Locate the cell with the specified text and output its (x, y) center coordinate. 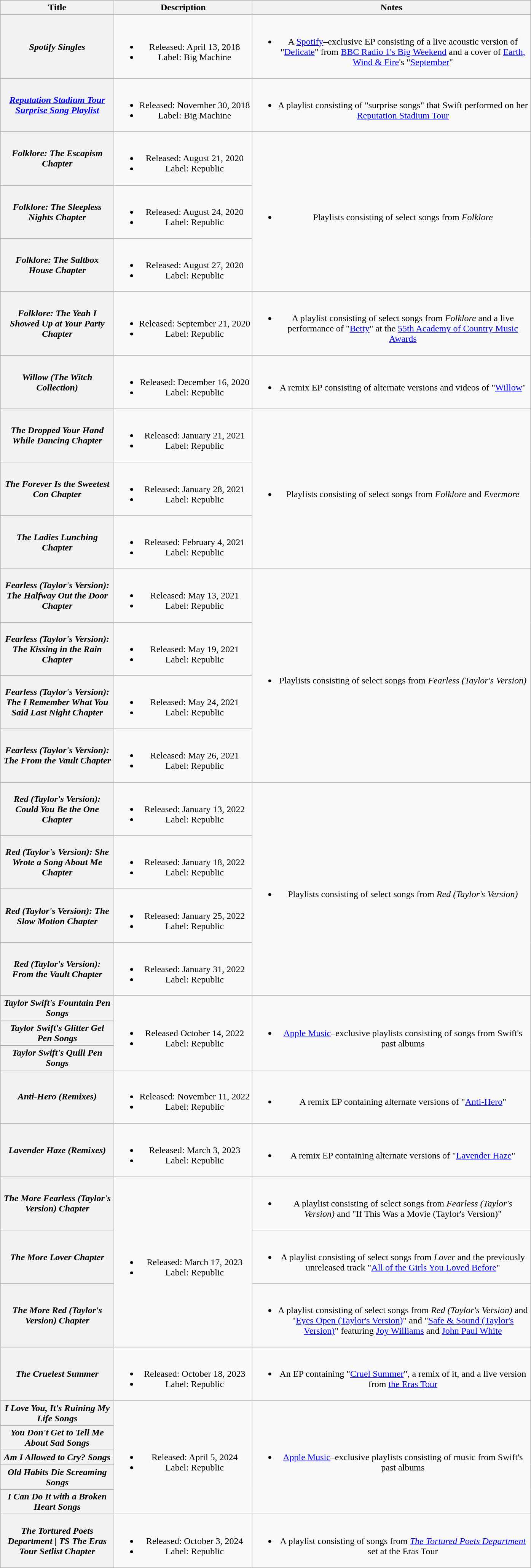
Released October 14, 2022Label: Republic (183, 1033)
Apple Music–exclusive playlists consisting of songs from Swift's past albums (391, 1033)
Released: March 17, 2023Label: Republic (183, 1262)
Anti-Hero (Remixes) (57, 1097)
Playlists consisting of select songs from Red (Taylor's Version) (391, 889)
The Forever Is the Sweetest Con Chapter (57, 489)
Lavender Haze (Remixes) (57, 1150)
Released: October 3, 2024Label: Republic (183, 1541)
The More Red (Taylor's Version) Chapter (57, 1315)
A playlist consisting of select songs from Lover and the previously unreleased track "All of the Girls You Loved Before" (391, 1257)
Playlists consisting of select songs from Fearless (Taylor's Version) (391, 675)
I Can Do It with a Broken Heart Songs (57, 1502)
Released: March 3, 2023Label: Republic (183, 1150)
Released: August 21, 2020Label: Republic (183, 158)
Released: May 13, 2021Label: Republic (183, 595)
Red (Taylor's Version): She Wrote a Song About Me Chapter (57, 862)
A playlist consisting of "surprise songs" that Swift performed on her Reputation Stadium Tour (391, 105)
A remix EP containing alternate versions of "Lavender Haze" (391, 1150)
Fearless (Taylor's Version): The Kissing in the Rain Chapter (57, 649)
Released: January 21, 2021Label: Republic (183, 435)
You Don't Get to Tell Me About Sad Songs (57, 1438)
Released: November 11, 2022Label: Republic (183, 1097)
Taylor Swift's Fountain Pen Songs (57, 1008)
Released: May 24, 2021Label: Republic (183, 702)
Red (Taylor's Version): From the Vault Chapter (57, 969)
Released: February 4, 2021Label: Republic (183, 542)
Released: January 31, 2022Label: Republic (183, 969)
Folklore: The Saltbox House Chapter (57, 265)
A playlist consisting of songs from The Tortured Poets Department set at the Eras Tour (391, 1541)
Released: January 18, 2022Label: Republic (183, 862)
Released: May 19, 2021Label: Republic (183, 649)
Playlists consisting of select songs from Folklore and Evermore (391, 489)
Released: April 13, 2018Label: Big Machine (183, 46)
Released: September 21, 2020Label: Republic (183, 324)
Reputation Stadium Tour Surprise Song Playlist (57, 105)
The Ladies Lunching Chapter (57, 542)
Released: August 24, 2020Label: Republic (183, 212)
A playlist consisting of select songs from Fearless (Taylor's Version) and "If This Was a Movie (Taylor's Version)" (391, 1203)
Released: April 5, 2024Label: Republic (183, 1457)
Description (183, 8)
Fearless (Taylor's Version): The Halfway Out the Door Chapter (57, 595)
Released: January 28, 2021Label: Republic (183, 489)
Spotify Singles (57, 46)
Red (Taylor's Version): The Slow Motion Chapter (57, 916)
Released: December 16, 2020Label: Republic (183, 382)
Released: August 27, 2020Label: Republic (183, 265)
Released: October 18, 2023Label: Republic (183, 1374)
Released: January 25, 2022Label: Republic (183, 916)
The Cruelest Summer (57, 1374)
Am I Allowed to Cry? Songs (57, 1458)
Folklore: The Yeah I Showed Up at Your Party Chapter (57, 324)
A playlist consisting of select songs from Folklore and a live performance of "Betty" at the 55th Academy of Country Music Awards (391, 324)
Playlists consisting of select songs from Folklore (391, 212)
Willow (The Witch Collection) (57, 382)
Red (Taylor's Version): Could You Be the One Chapter (57, 809)
Apple Music–exclusive playlists consisting of music from Swift's past albums (391, 1457)
Notes (391, 8)
Folklore: The Sleepless Nights Chapter (57, 212)
An EP containing "Cruel Summer", a remix of it, and a live version from the Eras Tour (391, 1374)
Released: November 30, 2018Label: Big Machine (183, 105)
Fearless (Taylor's Version): The I Remember What You Said Last Night Chapter (57, 702)
A remix EP containing alternate versions of "Anti-Hero" (391, 1097)
Taylor Swift's Glitter Gel Pen Songs (57, 1033)
Released: May 26, 2021Label: Republic (183, 756)
The More Fearless (Taylor's Version) Chapter (57, 1203)
Fearless (Taylor's Version): The From the Vault Chapter (57, 756)
I Love You, It's Ruining My Life Songs (57, 1413)
The Tortured Poets Department | TS The Eras Tour Setlist Chapter (57, 1541)
A remix EP consisting of alternate versions and videos of "Willow" (391, 382)
Title (57, 8)
The Dropped Your Hand While Dancing Chapter (57, 435)
Old Habits Die Screaming Songs (57, 1477)
The More Lover Chapter (57, 1257)
Taylor Swift's Quill Pen Songs (57, 1058)
Released: January 13, 2022Label: Republic (183, 809)
Folklore: The Escapism Chapter (57, 158)
